Scan for the cell matching the given text and deliver its (X, Y) coordinate at center. 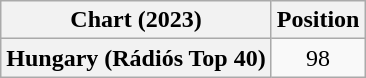
Chart (2023) (136, 20)
98 (318, 58)
Position (318, 20)
Hungary (Rádiós Top 40) (136, 58)
